Pinpoint the cell where the given text exists, returning its [X, Y] midpoint coordinate. 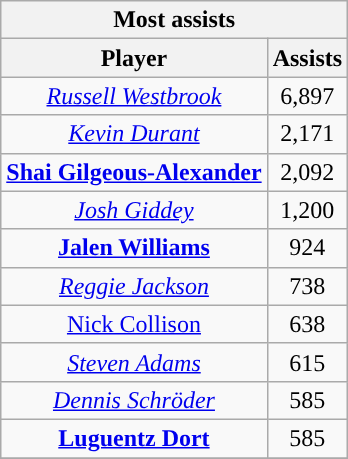
638 [307, 324]
Player [134, 58]
1,200 [307, 210]
Russell Westbrook [134, 96]
Reggie Jackson [134, 286]
Luguentz Dort [134, 438]
Kevin Durant [134, 134]
738 [307, 286]
Nick Collison [134, 324]
Assists [307, 58]
615 [307, 362]
Most assists [174, 20]
Dennis Schröder [134, 400]
2,171 [307, 134]
2,092 [307, 172]
Jalen Williams [134, 248]
Shai Gilgeous-Alexander [134, 172]
6,897 [307, 96]
Josh Giddey [134, 210]
924 [307, 248]
Steven Adams [134, 362]
